Locate the cell with the specified text and output its [x, y] center coordinate. 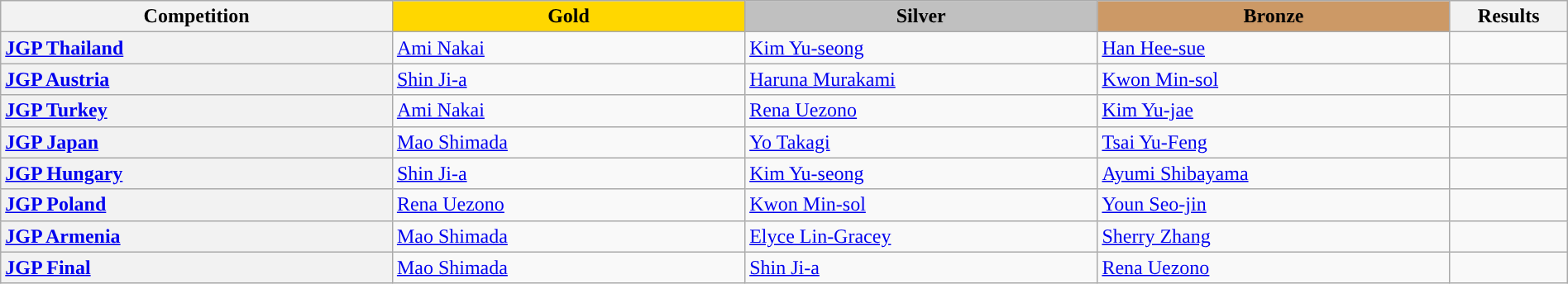
Competition [197, 17]
Youn Seo-jin [1274, 205]
Kim Yu-jae [1274, 111]
Tsai Yu-Feng [1274, 142]
Bronze [1274, 17]
JGP Final [197, 267]
JGP Thailand [197, 48]
Silver [921, 17]
Gold [568, 17]
JGP Poland [197, 205]
Haruna Murakami [921, 79]
Yo Takagi [921, 142]
JGP Armenia [197, 236]
Ayumi Shibayama [1274, 173]
JGP Japan [197, 142]
Elyce Lin-Gracey [921, 236]
Results [1508, 17]
JGP Turkey [197, 111]
Han Hee-sue [1274, 48]
JGP Hungary [197, 173]
JGP Austria [197, 79]
Sherry Zhang [1274, 236]
